Find where the given text appears and provide that cell's center as (x, y) coordinate. 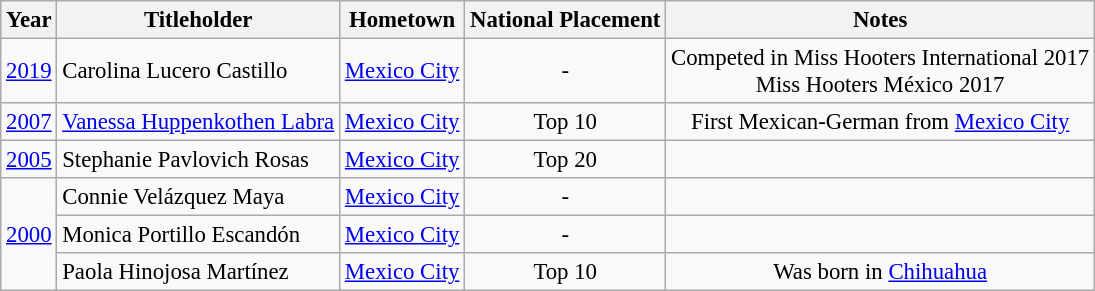
2005 (29, 160)
Hometown (402, 20)
Monica Portillo Escandón (198, 235)
2007 (29, 122)
2000 (29, 234)
Notes (880, 20)
Top 10 (566, 122)
Stephanie Pavlovich Rosas (198, 160)
Competed in Miss Hooters International 2017Miss Hooters México 2017 (880, 72)
Year (29, 20)
Carolina Lucero Castillo (198, 72)
Titleholder (198, 20)
National Placement (566, 20)
Connie Velázquez Maya (198, 197)
2019 (29, 72)
Vanessa Huppenkothen Labra (198, 122)
Top 20 (566, 160)
First Mexican-German from Mexico City (880, 122)
